Extract the [X, Y] coordinate from the center of the cell holding the provided text.  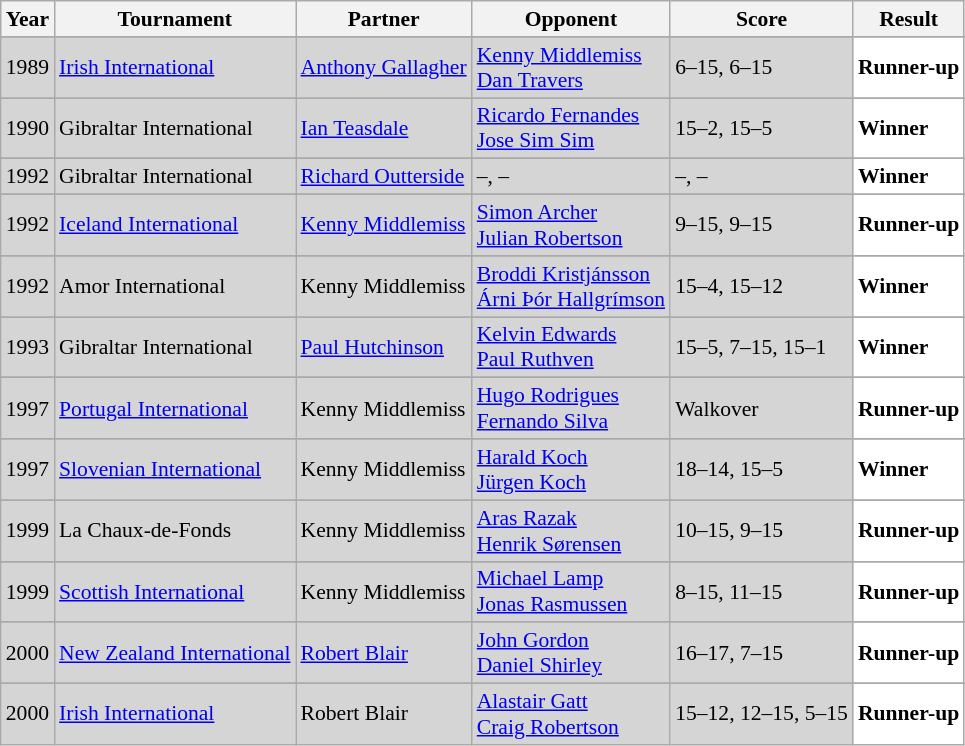
La Chaux-de-Fonds [174, 530]
16–17, 7–15 [762, 654]
1989 [28, 68]
Partner [384, 19]
Alastair Gatt Craig Robertson [571, 714]
Simon Archer Julian Robertson [571, 226]
Michael Lamp Jonas Rasmussen [571, 592]
Aras Razak Henrik Sørensen [571, 530]
15–2, 15–5 [762, 128]
6–15, 6–15 [762, 68]
Result [908, 19]
Hugo Rodrigues Fernando Silva [571, 408]
Richard Outterside [384, 177]
Ian Teasdale [384, 128]
1990 [28, 128]
Anthony Gallagher [384, 68]
Portugal International [174, 408]
John Gordon Daniel Shirley [571, 654]
Iceland International [174, 226]
Score [762, 19]
Scottish International [174, 592]
Amor International [174, 286]
1993 [28, 348]
Year [28, 19]
Broddi Kristjánsson Árni Þór Hallgrímson [571, 286]
Ricardo Fernandes Jose Sim Sim [571, 128]
8–15, 11–15 [762, 592]
Paul Hutchinson [384, 348]
Slovenian International [174, 470]
15–12, 12–15, 5–15 [762, 714]
10–15, 9–15 [762, 530]
Kenny Middlemiss Dan Travers [571, 68]
9–15, 9–15 [762, 226]
Kelvin Edwards Paul Ruthven [571, 348]
15–4, 15–12 [762, 286]
New Zealand International [174, 654]
18–14, 15–5 [762, 470]
Harald Koch Jürgen Koch [571, 470]
Opponent [571, 19]
15–5, 7–15, 15–1 [762, 348]
Walkover [762, 408]
Tournament [174, 19]
